Find where the given text appears and provide that cell's center as (X, Y) coordinate. 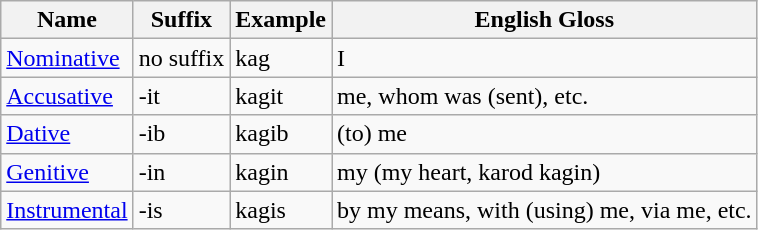
(to) me (545, 134)
-in (182, 172)
my (my heart, karod kagin) (545, 172)
kag (281, 58)
Name (67, 20)
Accusative (67, 96)
kagis (281, 210)
Instrumental (67, 210)
kagin (281, 172)
Example (281, 20)
-is (182, 210)
Suffix (182, 20)
me, whom was (sent), etc. (545, 96)
English Gloss (545, 20)
by my means, with (using) me, via me, etc. (545, 210)
-ib (182, 134)
I (545, 58)
kagib (281, 134)
Genitive (67, 172)
Nominative (67, 58)
-it (182, 96)
kagit (281, 96)
Dative (67, 134)
no suffix (182, 58)
